Pinpoint the cell where the given text exists, returning its [X, Y] midpoint coordinate. 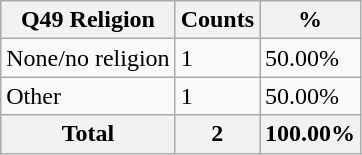
100.00% [310, 134]
Total [88, 134]
Other [88, 96]
% [310, 20]
Q49 Religion [88, 20]
Counts [217, 20]
2 [217, 134]
None/no religion [88, 58]
